Locate the cell with the specified text and output its [x, y] center coordinate. 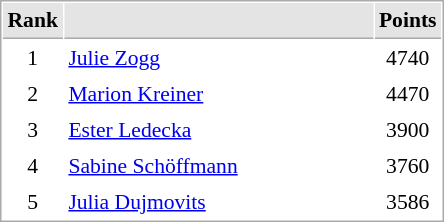
4740 [408, 57]
3586 [408, 201]
2 [32, 93]
Sabine Schöffmann [218, 165]
3900 [408, 129]
4 [32, 165]
Julie Zogg [218, 57]
Rank [32, 21]
Points [408, 21]
Julia Dujmovits [218, 201]
3760 [408, 165]
1 [32, 57]
3 [32, 129]
4470 [408, 93]
Marion Kreiner [218, 93]
Ester Ledecka [218, 129]
5 [32, 201]
